Scan for the cell matching the given text and deliver its [X, Y] coordinate at center. 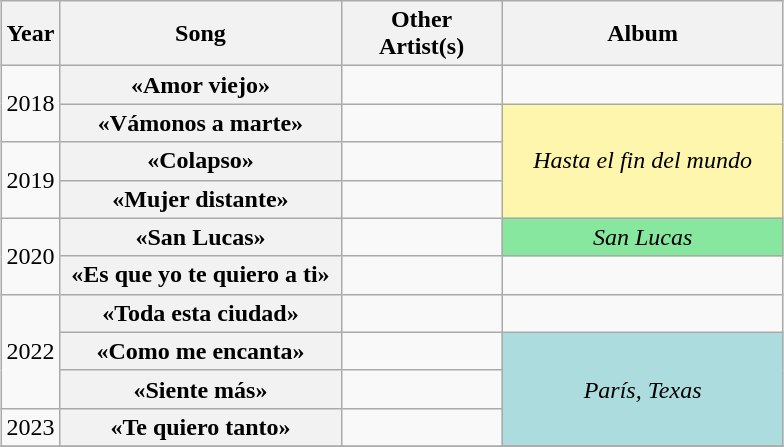
París, Texas [642, 389]
«Te quiero tanto» [200, 427]
«Toda esta ciudad» [200, 313]
2022 [30, 351]
2019 [30, 180]
«Mujer distante» [200, 199]
2018 [30, 104]
«Siente más» [200, 389]
Hasta el fin del mundo [642, 161]
Album [642, 34]
«San Lucas» [200, 237]
2020 [30, 256]
Song [200, 34]
Year [30, 34]
Other Artist(s) [422, 34]
«Vámonos a marte» [200, 123]
San Lucas [642, 237]
«Colapso» [200, 161]
«Amor viejo» [200, 85]
«Es que yo te quiero a ti» [200, 275]
«Como me encanta» [200, 351]
2023 [30, 427]
